Provide the (x, y) coordinate of the cell's center where the given text is located.  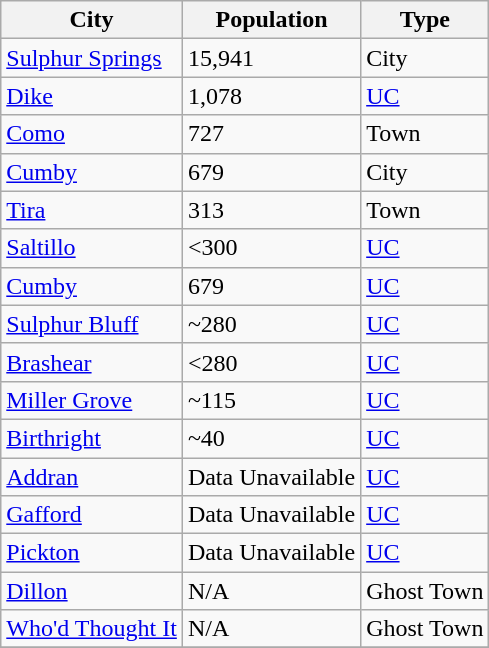
Dillon (92, 591)
Population (271, 20)
~40 (271, 438)
<300 (271, 248)
Gafford (92, 515)
~115 (271, 400)
Who'd Thought It (92, 629)
<280 (271, 362)
Sulphur Springs (92, 58)
Brashear (92, 362)
Saltillo (92, 248)
Addran (92, 477)
Pickton (92, 553)
Birthright (92, 438)
Miller Grove (92, 400)
15,941 (271, 58)
727 (271, 134)
Como (92, 134)
1,078 (271, 96)
~280 (271, 324)
Tira (92, 210)
Dike (92, 96)
313 (271, 210)
Type (425, 20)
Sulphur Bluff (92, 324)
